Find where the given text appears and provide that cell's center as [x, y] coordinate. 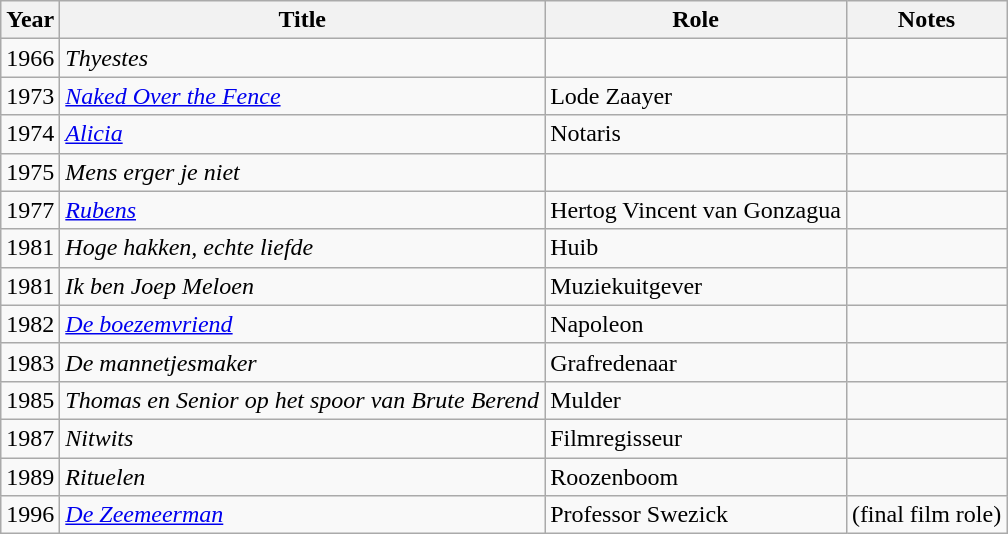
1985 [30, 400]
Filmregisseur [696, 438]
Naked Over the Fence [302, 96]
1966 [30, 58]
Thyestes [302, 58]
Thomas en Senior op het spoor van Brute Berend [302, 400]
1973 [30, 96]
1982 [30, 324]
Lode Zaayer [696, 96]
Napoleon [696, 324]
Notaris [696, 134]
1977 [30, 210]
(final film role) [926, 515]
Hoge hakken, echte liefde [302, 248]
Alicia [302, 134]
1989 [30, 477]
Ik ben Joep Meloen [302, 286]
Mulder [696, 400]
Year [30, 20]
Rituelen [302, 477]
Grafredenaar [696, 362]
1987 [30, 438]
Nitwits [302, 438]
1996 [30, 515]
Muziekuitgever [696, 286]
Professor Swezick [696, 515]
Huib [696, 248]
Rubens [302, 210]
De mannetjesmaker [302, 362]
De Zeemeerman [302, 515]
Mens erger je niet [302, 172]
Role [696, 20]
Hertog Vincent van Gonzagua [696, 210]
Notes [926, 20]
1983 [30, 362]
1975 [30, 172]
Roozenboom [696, 477]
1974 [30, 134]
Title [302, 20]
De boezemvriend [302, 324]
